Scan for the cell matching the given text and deliver its [x, y] coordinate at center. 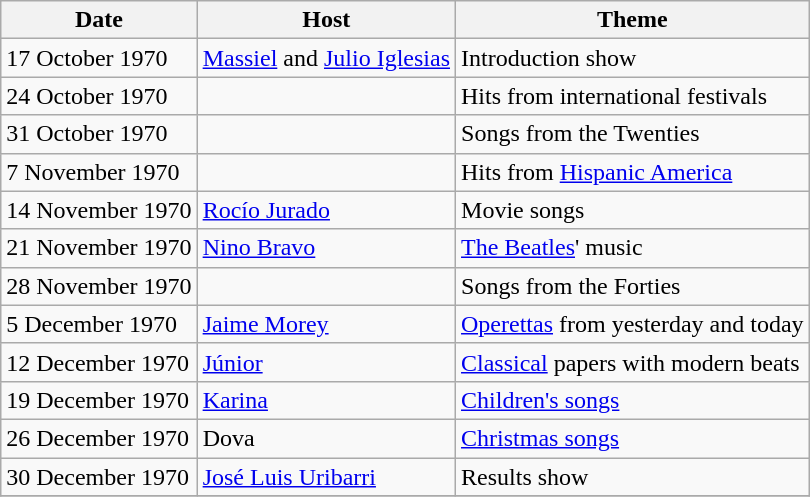
Dova [326, 438]
Christmas songs [633, 438]
Songs from the Twenties [633, 134]
17 October 1970 [99, 58]
Introduction show [633, 58]
Hits from international festivals [633, 96]
Jaime Morey [326, 324]
30 December 1970 [99, 477]
12 December 1970 [99, 362]
21 November 1970 [99, 248]
Children's songs [633, 400]
28 November 1970 [99, 286]
14 November 1970 [99, 210]
Karina [326, 400]
Host [326, 20]
7 November 1970 [99, 172]
Results show [633, 477]
Songs from the Forties [633, 286]
Hits from Hispanic America [633, 172]
Rocío Jurado [326, 210]
Júnior [326, 362]
19 December 1970 [99, 400]
Date [99, 20]
Theme [633, 20]
5 December 1970 [99, 324]
José Luis Uribarri [326, 477]
Operettas from yesterday and today [633, 324]
Nino Bravo [326, 248]
24 October 1970 [99, 96]
Massiel and Julio Iglesias [326, 58]
Classical papers with modern beats [633, 362]
Movie songs [633, 210]
The Beatles' music [633, 248]
26 December 1970 [99, 438]
31 October 1970 [99, 134]
